Return (X, Y) of the center of cell containing provided text 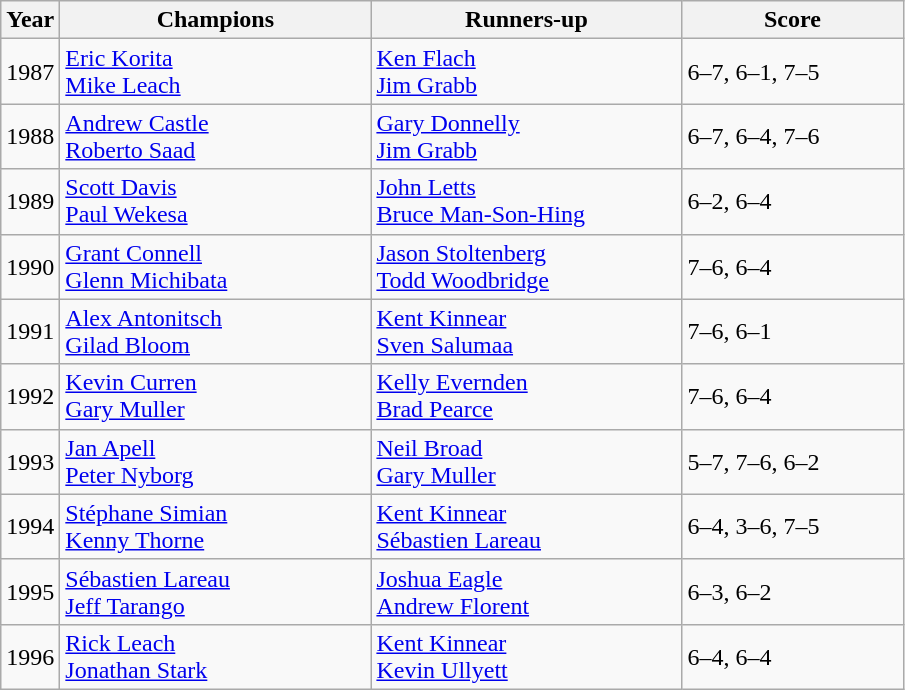
6–4, 6–4 (792, 656)
Alex Antonitsch Gilad Bloom (216, 332)
Rick Leach Jonathan Stark (216, 656)
1994 (30, 526)
Joshua Eagle Andrew Florent (526, 592)
Kent Kinnear Sven Salumaa (526, 332)
6–7, 6–1, 7–5 (792, 72)
Runners-up (526, 20)
1990 (30, 266)
Gary Donnelly Jim Grabb (526, 136)
1988 (30, 136)
6–4, 3–6, 7–5 (792, 526)
Kevin Curren Gary Muller (216, 396)
Ken Flach Jim Grabb (526, 72)
Grant Connell Glenn Michibata (216, 266)
Kelly Evernden Brad Pearce (526, 396)
1991 (30, 332)
1993 (30, 462)
1995 (30, 592)
Andrew Castle Roberto Saad (216, 136)
Score (792, 20)
Jason Stoltenberg Todd Woodbridge (526, 266)
John Letts Bruce Man-Son-Hing (526, 202)
Jan Apell Peter Nyborg (216, 462)
1996 (30, 656)
Neil Broad Gary Muller (526, 462)
Eric Korita Mike Leach (216, 72)
Scott Davis Paul Wekesa (216, 202)
1992 (30, 396)
Stéphane Simian Kenny Thorne (216, 526)
Kent Kinnear Kevin Ullyett (526, 656)
Champions (216, 20)
6–2, 6–4 (792, 202)
Kent Kinnear Sébastien Lareau (526, 526)
6–3, 6–2 (792, 592)
7–6, 6–1 (792, 332)
5–7, 7–6, 6–2 (792, 462)
1989 (30, 202)
Sébastien Lareau Jeff Tarango (216, 592)
6–7, 6–4, 7–6 (792, 136)
Year (30, 20)
1987 (30, 72)
